Detect which cell encompasses the target text, then output its [X, Y] center coordinate. 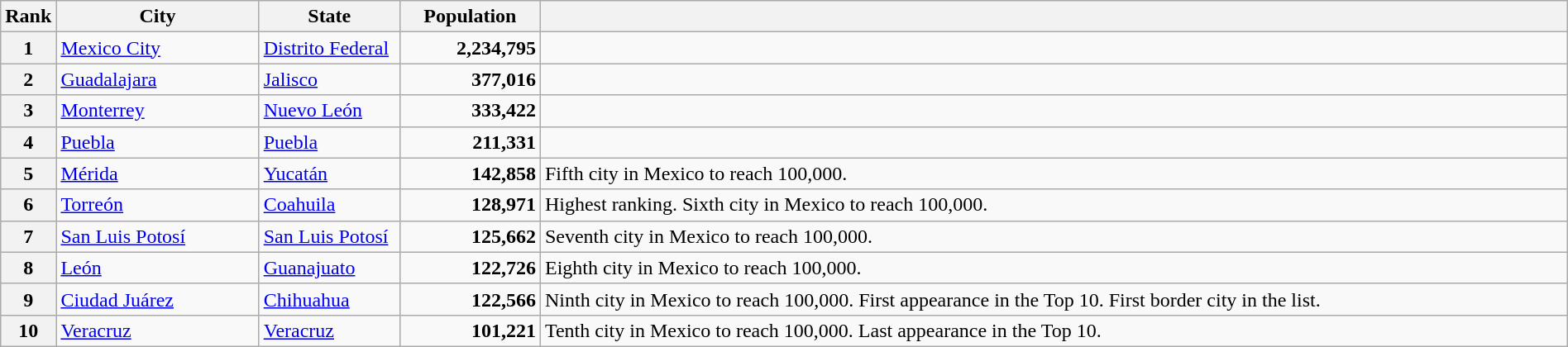
101,221 [470, 330]
122,726 [470, 268]
Rank [28, 17]
Jalisco [329, 79]
León [157, 268]
2 [28, 79]
City [157, 17]
Seventh city in Mexico to reach 100,000. [1054, 236]
Highest ranking. Sixth city in Mexico to reach 100,000. [1054, 205]
7 [28, 236]
Nuevo León [329, 111]
Monterrey [157, 111]
142,858 [470, 173]
Guadalajara [157, 79]
6 [28, 205]
2,234,795 [470, 48]
Coahuila [329, 205]
3 [28, 111]
Torreón [157, 205]
Eighth city in Mexico to reach 100,000. [1054, 268]
333,422 [470, 111]
State [329, 17]
Mexico City [157, 48]
Ninth city in Mexico to reach 100,000. First appearance in the Top 10. First border city in the list. [1054, 299]
122,566 [470, 299]
Mérida [157, 173]
Population [470, 17]
9 [28, 299]
Distrito Federal [329, 48]
1 [28, 48]
211,331 [470, 142]
128,971 [470, 205]
Guanajuato [329, 268]
Ciudad Juárez [157, 299]
Fifth city in Mexico to reach 100,000. [1054, 173]
8 [28, 268]
377,016 [470, 79]
4 [28, 142]
5 [28, 173]
10 [28, 330]
125,662 [470, 236]
Yucatán [329, 173]
Tenth city in Mexico to reach 100,000. Last appearance in the Top 10. [1054, 330]
Chihuahua [329, 299]
